From the cell containing the given text, extract its center point as (X, Y) coordinate. 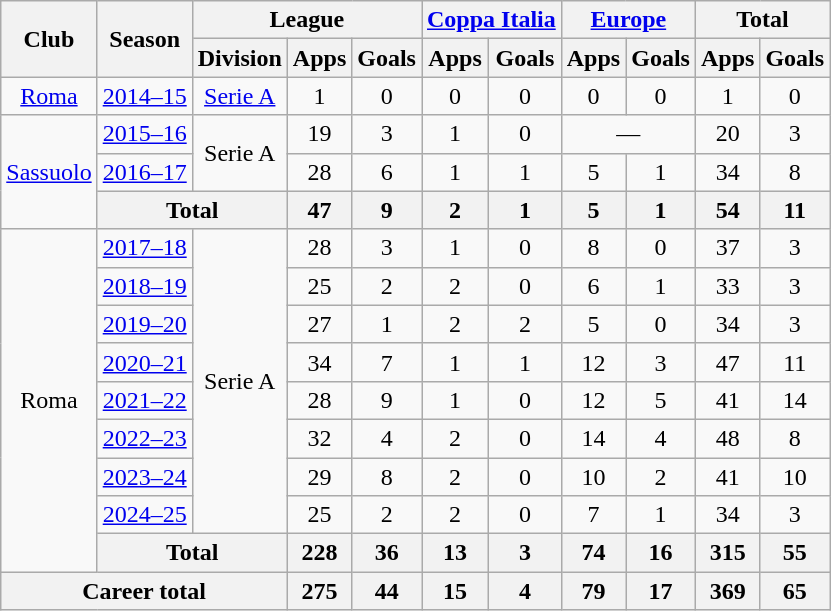
27 (319, 324)
2014–15 (144, 96)
2022–23 (144, 438)
League (306, 20)
79 (593, 591)
Club (49, 39)
369 (727, 591)
2016–17 (144, 172)
Career total (144, 591)
16 (661, 553)
Division (240, 58)
— (628, 134)
Coppa Italia (492, 20)
32 (319, 438)
2021–22 (144, 400)
2024–25 (144, 515)
2015–16 (144, 134)
17 (661, 591)
2018–19 (144, 286)
Sassuolo (49, 172)
20 (727, 134)
315 (727, 553)
15 (456, 591)
37 (727, 248)
65 (795, 591)
29 (319, 477)
55 (795, 553)
2023–24 (144, 477)
19 (319, 134)
44 (387, 591)
13 (456, 553)
2019–20 (144, 324)
2017–18 (144, 248)
Europe (628, 20)
2020–21 (144, 362)
54 (727, 210)
36 (387, 553)
48 (727, 438)
74 (593, 553)
Season (144, 39)
33 (727, 286)
228 (319, 553)
275 (319, 591)
